Detect which cell encompasses the target text, then output its (X, Y) center coordinate. 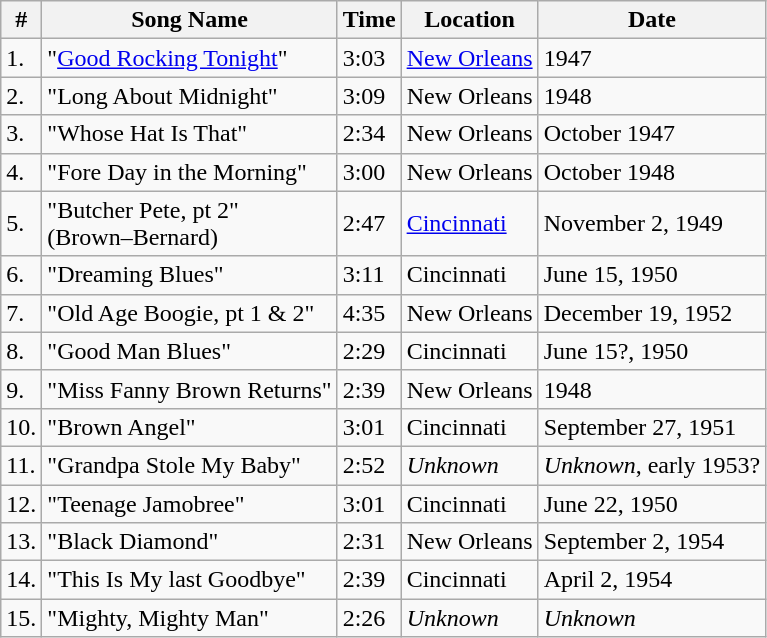
Date (652, 20)
"Old Age Boogie, pt 1 & 2" (190, 313)
2. (22, 96)
"Mighty, Mighty Man" (190, 618)
Time (369, 20)
November 2, 1949 (652, 224)
"Grandpa Stole My Baby" (190, 465)
Unknown, early 1953? (652, 465)
June 15?, 1950 (652, 351)
"Good Rocking Tonight" (190, 58)
Song Name (190, 20)
3:09 (369, 96)
3:00 (369, 172)
# (22, 20)
"Brown Angel" (190, 427)
October 1948 (652, 172)
June 15, 1950 (652, 275)
12. (22, 503)
October 1947 (652, 134)
2:34 (369, 134)
2:31 (369, 542)
"Whose Hat Is That" (190, 134)
3. (22, 134)
2:47 (369, 224)
"Fore Day in the Morning" (190, 172)
"Dreaming Blues" (190, 275)
10. (22, 427)
September 2, 1954 (652, 542)
2:29 (369, 351)
"Good Man Blues" (190, 351)
14. (22, 580)
6. (22, 275)
4:35 (369, 313)
5. (22, 224)
"Long About Midnight" (190, 96)
"Miss Fanny Brown Returns" (190, 389)
3:03 (369, 58)
1. (22, 58)
"Butcher Pete, pt 2"(Brown–Bernard) (190, 224)
11. (22, 465)
3:11 (369, 275)
7. (22, 313)
June 22, 1950 (652, 503)
2:26 (369, 618)
1947 (652, 58)
"Black Diamond" (190, 542)
April 2, 1954 (652, 580)
13. (22, 542)
15. (22, 618)
8. (22, 351)
4. (22, 172)
2:52 (369, 465)
"This Is My last Goodbye" (190, 580)
September 27, 1951 (652, 427)
9. (22, 389)
Location (470, 20)
December 19, 1952 (652, 313)
"Teenage Jamobree" (190, 503)
